Detect which cell encompasses the target text, then output its [x, y] center coordinate. 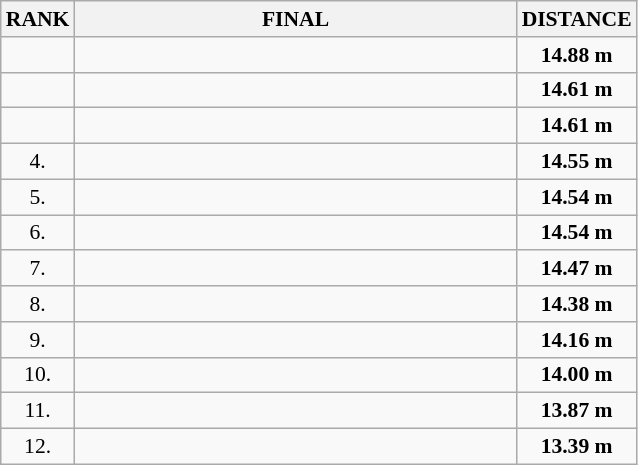
DISTANCE [577, 19]
4. [38, 162]
8. [38, 304]
14.47 m [577, 269]
7. [38, 269]
12. [38, 447]
FINAL [295, 19]
9. [38, 340]
14.88 m [577, 55]
RANK [38, 19]
14.55 m [577, 162]
13.87 m [577, 411]
14.38 m [577, 304]
10. [38, 375]
14.16 m [577, 340]
5. [38, 197]
11. [38, 411]
14.00 m [577, 375]
13.39 m [577, 447]
6. [38, 233]
